Provide the [X, Y] coordinate of the cell's center where the given text is located.  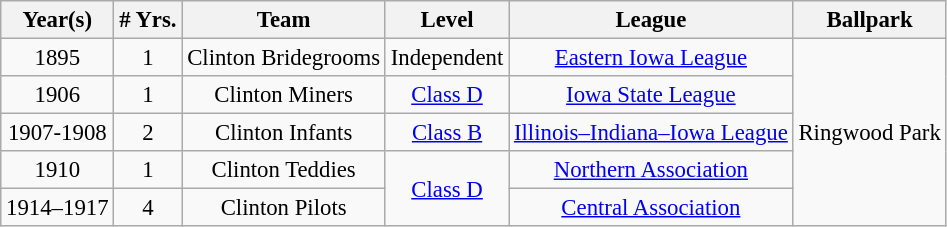
Team [284, 20]
1895 [58, 58]
1907-1908 [58, 133]
# Yrs. [148, 20]
League [652, 20]
Clinton Miners [284, 95]
Iowa State League [652, 95]
Clinton Pilots [284, 208]
1910 [58, 170]
Class B [446, 133]
Level [446, 20]
Year(s) [58, 20]
Independent [446, 58]
2 [148, 133]
Northern Association [652, 170]
Central Association [652, 208]
1906 [58, 95]
Ringwood Park [870, 133]
Ballpark [870, 20]
1914–1917 [58, 208]
Eastern Iowa League [652, 58]
Illinois–Indiana–Iowa League [652, 133]
4 [148, 208]
Clinton Bridegrooms [284, 58]
Clinton Infants [284, 133]
Clinton Teddies [284, 170]
